Provide the (X, Y) coordinate of the cell's center where the given text is located.  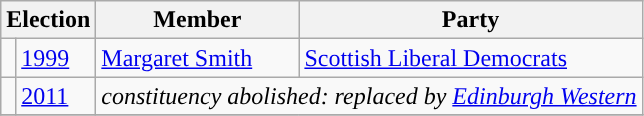
Member (198, 20)
2011 (56, 96)
Election (48, 20)
Margaret Smith (198, 58)
Party (470, 20)
Scottish Liberal Democrats (470, 58)
1999 (56, 58)
constituency abolished: replaced by Edinburgh Western (369, 96)
